Provide the (X, Y) coordinate of the cell's center where the given text is located.  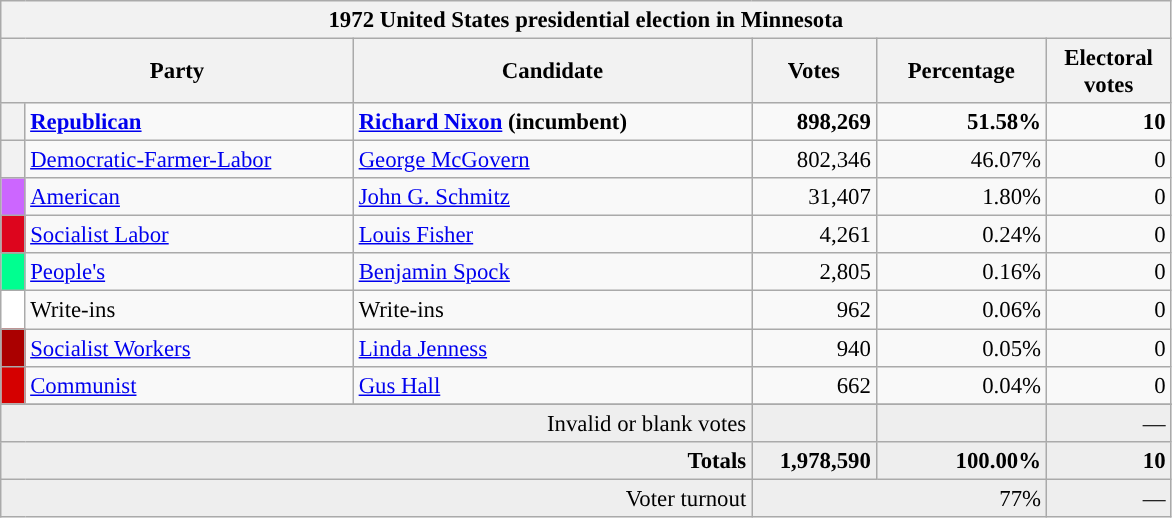
0.05% (961, 348)
Socialist Workers (189, 348)
Communist (189, 385)
1972 United States presidential election in Minnesota (586, 20)
0.16% (961, 273)
662 (814, 385)
American (189, 197)
Percentage (961, 72)
Republican (189, 122)
2,805 (814, 273)
Benjamin Spock (552, 273)
0.24% (961, 235)
Candidate (552, 72)
John G. Schmitz (552, 197)
0.06% (961, 310)
Voter turnout (376, 498)
4,261 (814, 235)
Democratic-Farmer-Labor (189, 160)
Gus Hall (552, 385)
Louis Fisher (552, 235)
802,346 (814, 160)
Totals (376, 460)
Electoral votes (1108, 72)
0.04% (961, 385)
Richard Nixon (incumbent) (552, 122)
100.00% (961, 460)
51.58% (961, 122)
Party (178, 72)
77% (900, 498)
1.80% (961, 197)
Socialist Labor (189, 235)
Invalid or blank votes (376, 423)
31,407 (814, 197)
Votes (814, 72)
People's (189, 273)
940 (814, 348)
46.07% (961, 160)
1,978,590 (814, 460)
898,269 (814, 122)
George McGovern (552, 160)
962 (814, 310)
Linda Jenness (552, 348)
